Locate the cell with the specified text and output its (X, Y) center coordinate. 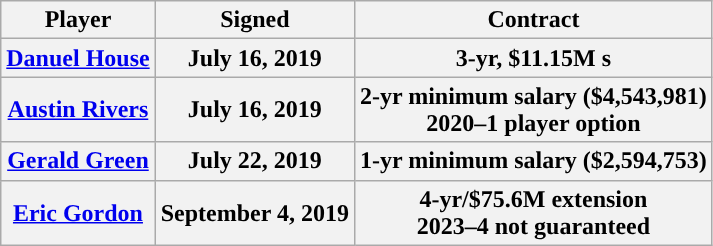
Gerald Green (78, 161)
Player (78, 20)
1-yr minimum salary ($2,594,753) (533, 161)
Danuel House (78, 58)
Austin Rivers (78, 110)
4-yr/$75.6M extension2023–4 not guaranteed (533, 212)
2-yr minimum salary ($4,543,981)2020–1 player option (533, 110)
Eric Gordon (78, 212)
Signed (254, 20)
3-yr, $11.15M s (533, 58)
July 22, 2019 (254, 161)
Contract (533, 20)
September 4, 2019 (254, 212)
